Detect which cell encompasses the target text, then output its (x, y) center coordinate. 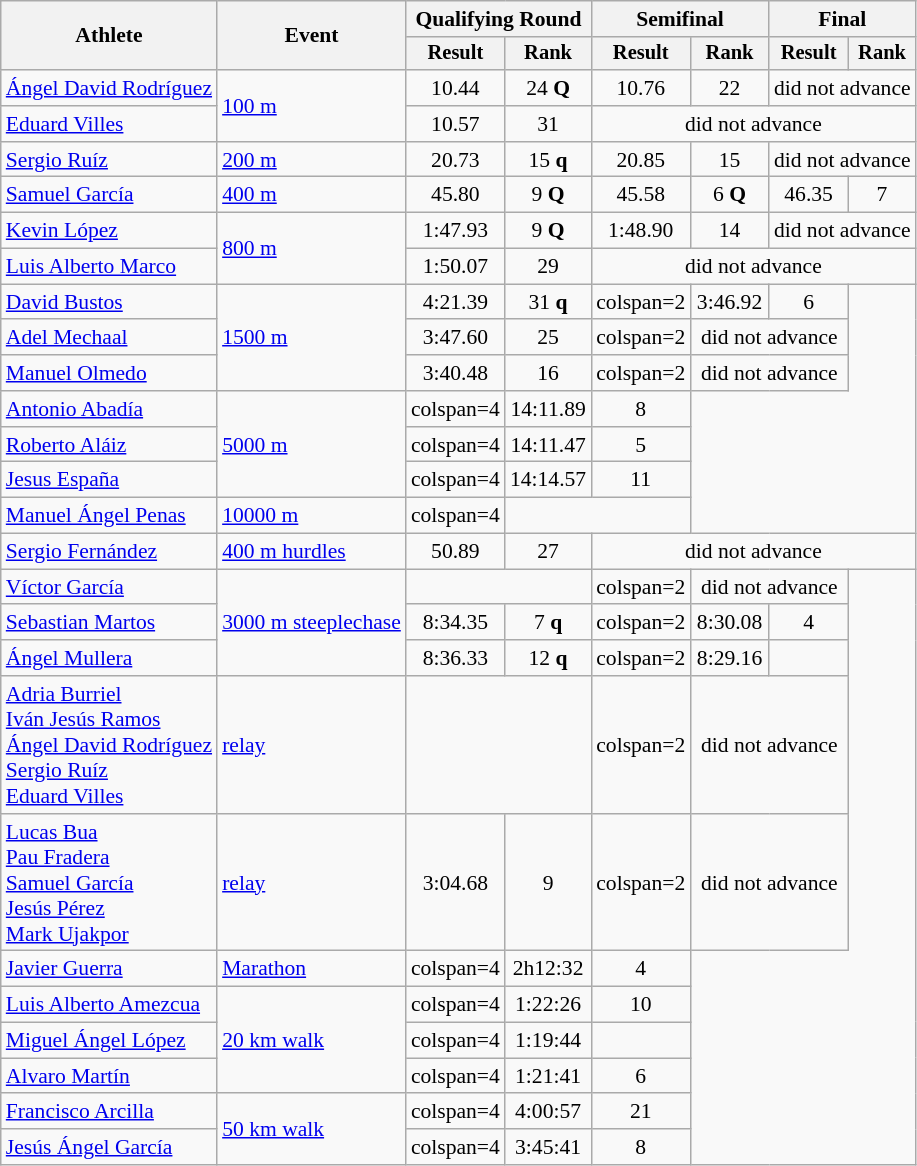
Kevin López (109, 231)
1:19:44 (548, 1041)
4:00:57 (548, 1112)
Antonio Abadía (109, 409)
6 Q (730, 195)
Javier Guerra (109, 969)
45.80 (456, 195)
50 km walk (312, 1130)
Adel Mechaal (109, 338)
20.73 (456, 160)
14:11.89 (548, 409)
Manuel Olmedo (109, 373)
Lucas BuaPau FraderaSamuel GarcíaJesús PérezMark Ujakpor (109, 883)
20 km walk (312, 1040)
14 (730, 231)
3:45:41 (548, 1147)
800 m (312, 248)
100 m (312, 106)
24 Q (548, 88)
11 (640, 480)
1:50.07 (456, 267)
10.57 (456, 124)
1:48.90 (640, 231)
8:30.08 (730, 623)
15 (730, 160)
Miguel Ángel López (109, 1041)
1:22:26 (548, 1005)
46.35 (809, 195)
1500 m (312, 338)
8:29.16 (730, 658)
1:21:41 (548, 1076)
Roberto Aláiz (109, 445)
Luis Alberto Amezcua (109, 1005)
Sergio Fernández (109, 552)
Francisco Arcilla (109, 1112)
14:14.57 (548, 480)
22 (730, 88)
Athlete (109, 36)
3:47.60 (456, 338)
9 (548, 883)
31 (548, 124)
8:34.35 (456, 623)
Adria BurrielIván Jesús RamosÁngel David RodríguezSergio RuízEduard Villes (109, 745)
25 (548, 338)
5 (640, 445)
Eduard Villes (109, 124)
16 (548, 373)
10 (640, 1005)
Samuel García (109, 195)
3:46.92 (730, 302)
1:47.93 (456, 231)
Marathon (312, 969)
Alvaro Martín (109, 1076)
400 m (312, 195)
2h12:32 (548, 969)
4:21.39 (456, 302)
Sebastian Martos (109, 623)
21 (640, 1112)
7 q (548, 623)
10000 m (312, 516)
200 m (312, 160)
Sergio Ruíz (109, 160)
31 q (548, 302)
5000 m (312, 444)
8:36.33 (456, 658)
Semifinal (680, 19)
3000 m steeplechase (312, 622)
400 m hurdles (312, 552)
Event (312, 36)
Jesús Ángel García (109, 1147)
Ángel Mullera (109, 658)
50.89 (456, 552)
Manuel Ángel Penas (109, 516)
Luis Alberto Marco (109, 267)
Ángel David Rodríguez (109, 88)
Víctor García (109, 587)
3:40.48 (456, 373)
3:04.68 (456, 883)
10.44 (456, 88)
45.58 (640, 195)
Final (842, 19)
7 (882, 195)
Jesus España (109, 480)
14:11.47 (548, 445)
29 (548, 267)
12 q (548, 658)
Qualifying Round (498, 19)
15 q (548, 160)
27 (548, 552)
10.76 (640, 88)
David Bustos (109, 302)
20.85 (640, 160)
